Output the (X, Y) coordinate of the center of the cell containing the given text.  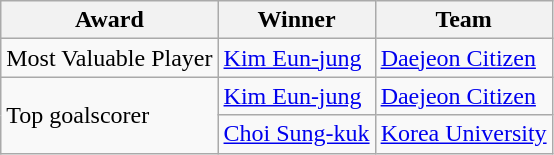
Choi Sung-kuk (296, 134)
Award (110, 20)
Top goalscorer (110, 115)
Winner (296, 20)
Korea University (464, 134)
Most Valuable Player (110, 58)
Team (464, 20)
